For the text-containing cell, return its midpoint in (x, y) coordinate format. 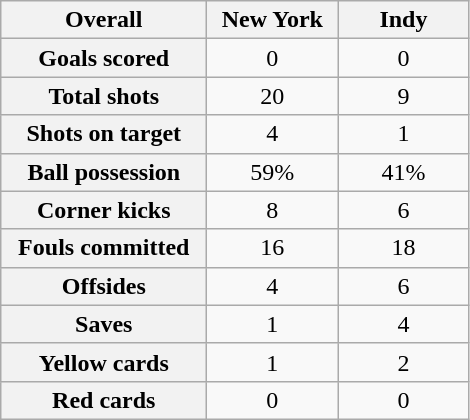
Saves (104, 324)
Fouls committed (104, 248)
Total shots (104, 96)
Overall (104, 20)
9 (404, 96)
18 (404, 248)
16 (272, 248)
Yellow cards (104, 362)
20 (272, 96)
8 (272, 210)
Offsides (104, 286)
59% (272, 172)
Ball possession (104, 172)
Corner kicks (104, 210)
2 (404, 362)
Shots on target (104, 134)
41% (404, 172)
Red cards (104, 400)
New York (272, 20)
Indy (404, 20)
Goals scored (104, 58)
